Capture the cell that displays the provided text and extract its (X, Y) central coordinate. 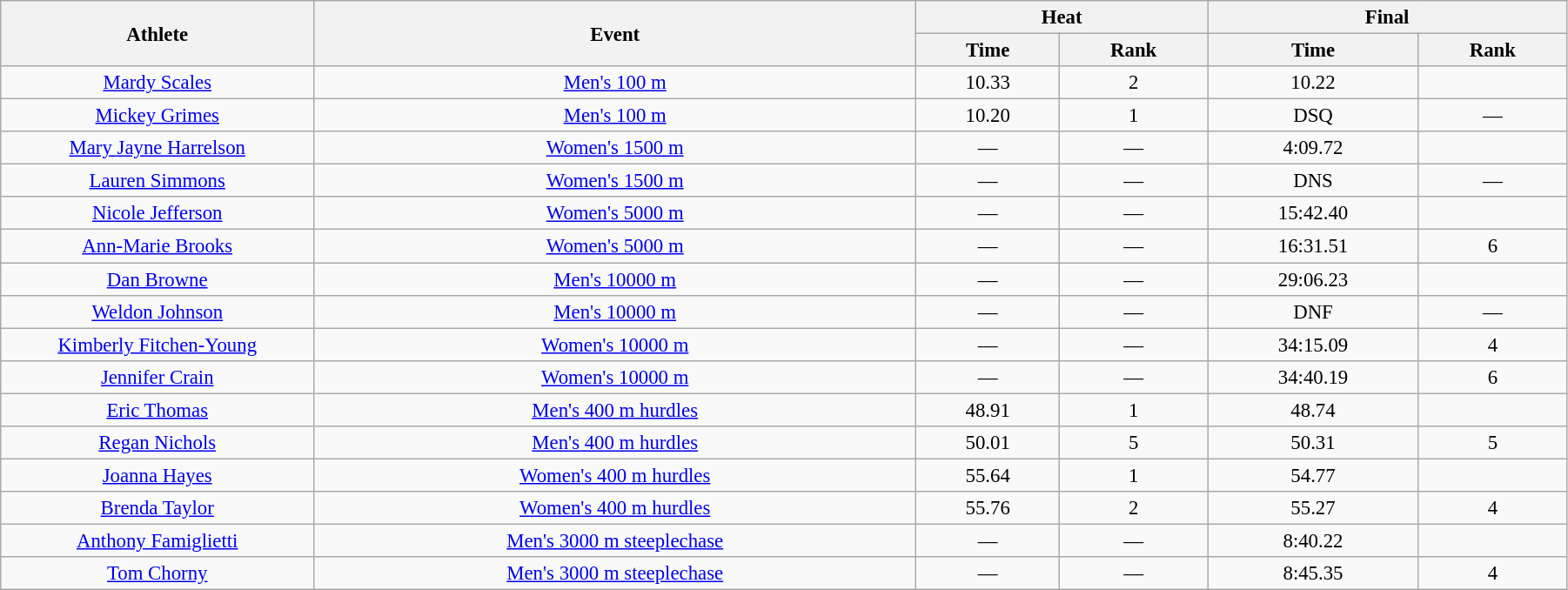
16:31.51 (1314, 246)
48.74 (1314, 410)
Anthony Famiglietti (157, 540)
34:40.19 (1314, 377)
Dan Browne (157, 279)
8:40.22 (1314, 540)
4:09.72 (1314, 148)
Joanna Hayes (157, 475)
Weldon Johnson (157, 312)
Ann-Marie Brooks (157, 246)
50.01 (988, 443)
54.77 (1314, 475)
Final (1387, 17)
Eric Thomas (157, 410)
10.22 (1314, 83)
Athlete (157, 33)
55.27 (1314, 508)
Brenda Taylor (157, 508)
Nicole Jefferson (157, 213)
DNS (1314, 181)
Regan Nichols (157, 443)
Mary Jayne Harrelson (157, 148)
34:15.09 (1314, 345)
50.31 (1314, 443)
Mardy Scales (157, 83)
10.20 (988, 116)
Kimberly Fitchen-Young (157, 345)
DSQ (1314, 116)
Jennifer Crain (157, 377)
55.64 (988, 475)
Lauren Simmons (157, 181)
Event (615, 33)
55.76 (988, 508)
29:06.23 (1314, 279)
Heat (1062, 17)
10.33 (988, 83)
Mickey Grimes (157, 116)
DNF (1314, 312)
8:45.35 (1314, 573)
48.91 (988, 410)
Tom Chorny (157, 573)
15:42.40 (1314, 213)
